Extract the (X, Y) coordinate from the center of the cell holding the provided text.  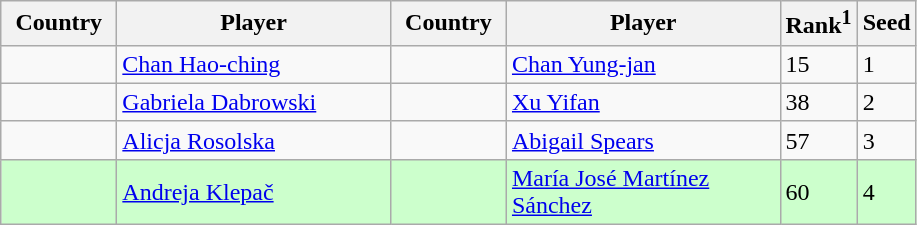
2 (886, 102)
3 (886, 140)
Chan Hao-ching (254, 64)
57 (818, 140)
38 (818, 102)
15 (818, 64)
Rank1 (818, 24)
4 (886, 192)
1 (886, 64)
Seed (886, 24)
60 (818, 192)
Gabriela Dabrowski (254, 102)
María José Martínez Sánchez (643, 192)
Abigail Spears (643, 140)
Xu Yifan (643, 102)
Alicja Rosolska (254, 140)
Andreja Klepač (254, 192)
Chan Yung-jan (643, 64)
